Output the (X, Y) coordinate of the center of the cell containing the given text.  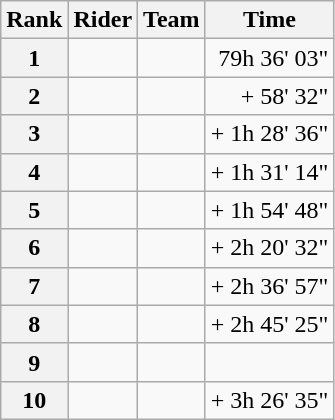
Team (172, 20)
5 (34, 210)
3 (34, 134)
+ 1h 54' 48" (270, 210)
79h 36' 03" (270, 58)
Time (270, 20)
+ 2h 20' 32" (270, 248)
6 (34, 248)
8 (34, 324)
10 (34, 400)
+ 58' 32" (270, 96)
Rider (103, 20)
+ 3h 26' 35" (270, 400)
1 (34, 58)
9 (34, 362)
2 (34, 96)
7 (34, 286)
4 (34, 172)
+ 1h 28' 36" (270, 134)
Rank (34, 20)
+ 1h 31' 14" (270, 172)
+ 2h 45' 25" (270, 324)
+ 2h 36' 57" (270, 286)
